Detect which cell encompasses the target text, then output its [X, Y] center coordinate. 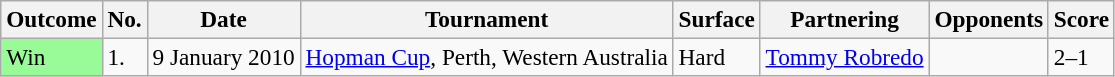
Opponents [988, 19]
Tommy Robredo [844, 57]
Score [1081, 19]
Date [224, 19]
Win [52, 57]
Surface [716, 19]
Hard [716, 57]
Partnering [844, 19]
Hopman Cup, Perth, Western Australia [486, 57]
Outcome [52, 19]
No. [124, 19]
2–1 [1081, 57]
Tournament [486, 19]
9 January 2010 [224, 57]
1. [124, 57]
